Output the [X, Y] coordinate of the center of the cell containing the given text.  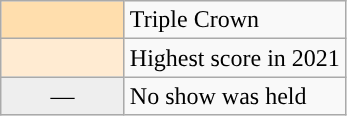
Triple Crown [234, 20]
Highest score in 2021 [234, 58]
No show was held [234, 96]
— [63, 96]
